Locate the cell with the specified text and output its [x, y] center coordinate. 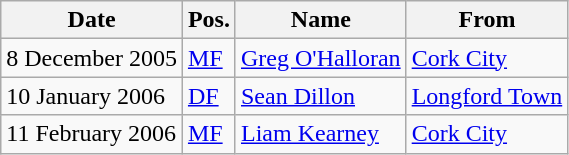
11 February 2006 [92, 134]
Date [92, 20]
Liam Kearney [320, 134]
From [487, 20]
Sean Dillon [320, 96]
Name [320, 20]
Greg O'Halloran [320, 58]
Longford Town [487, 96]
DF [208, 96]
8 December 2005 [92, 58]
Pos. [208, 20]
10 January 2006 [92, 96]
